Detect which cell encompasses the target text, then output its (x, y) center coordinate. 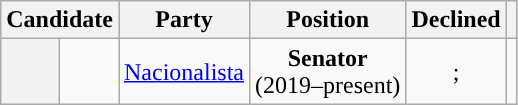
Declined (456, 20)
Candidate (60, 20)
Position (328, 20)
Party (184, 20)
Senator(2019–present) (328, 72)
; (456, 72)
Nacionalista (184, 72)
